Search for the cell housing the specified text and yield its (x, y) center coordinate. 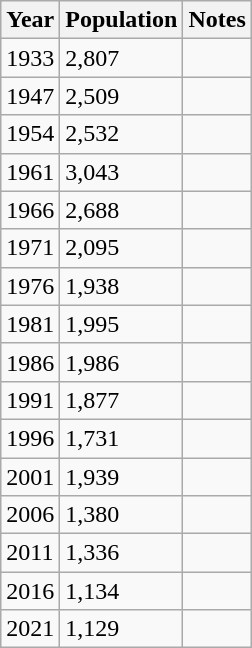
2,688 (122, 210)
Population (122, 20)
1976 (30, 286)
1,380 (122, 515)
2,807 (122, 58)
2,095 (122, 248)
1947 (30, 96)
1,995 (122, 324)
1,939 (122, 477)
2,509 (122, 96)
1996 (30, 438)
2021 (30, 629)
2006 (30, 515)
2001 (30, 477)
1,731 (122, 438)
1954 (30, 134)
1986 (30, 362)
2011 (30, 553)
3,043 (122, 172)
1,986 (122, 362)
1933 (30, 58)
Year (30, 20)
1,336 (122, 553)
Notes (217, 20)
1971 (30, 248)
1,877 (122, 400)
2,532 (122, 134)
1,938 (122, 286)
1981 (30, 324)
1991 (30, 400)
1,129 (122, 629)
1,134 (122, 591)
2016 (30, 591)
1961 (30, 172)
1966 (30, 210)
